Capture the cell that displays the provided text and extract its [X, Y] central coordinate. 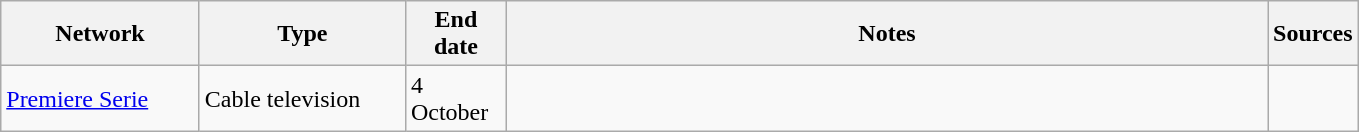
Cable television [302, 98]
Network [100, 34]
Notes [886, 34]
4 October [456, 98]
Sources [1314, 34]
Premiere Serie [100, 98]
Type [302, 34]
End date [456, 34]
